Identify which cell holds the provided text, then report its (x, y) central coordinate. 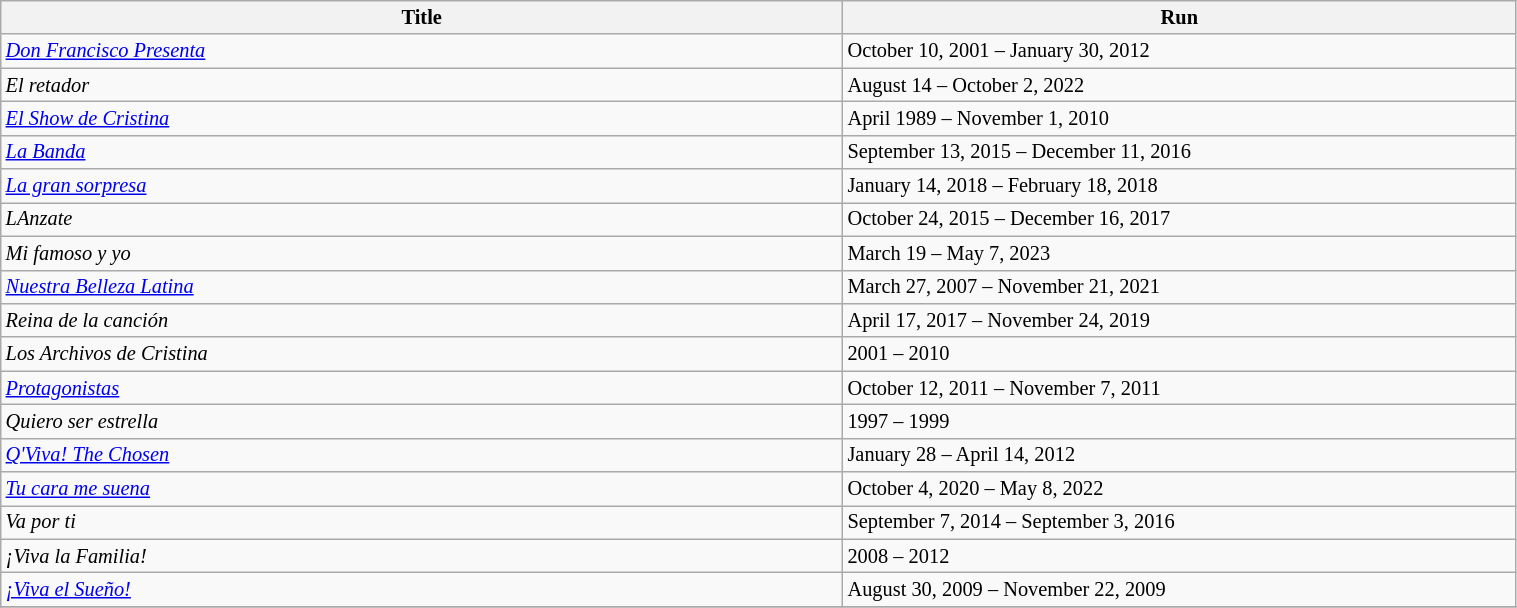
El Show de Cristina (422, 118)
2008 – 2012 (1180, 556)
Run (1180, 17)
El retador (422, 85)
October 4, 2020 – May 8, 2022 (1180, 489)
Quiero ser estrella (422, 421)
August 30, 2009 – November 22, 2009 (1180, 589)
Protagonistas (422, 388)
October 10, 2001 – January 30, 2012 (1180, 51)
March 19 – May 7, 2023 (1180, 253)
January 28 – April 14, 2012 (1180, 455)
Title (422, 17)
Nuestra Belleza Latina (422, 287)
La Banda (422, 152)
La gran sorpresa (422, 186)
2001 – 2010 (1180, 354)
¡Viva la Familia! (422, 556)
Reina de la canción (422, 320)
¡Viva el Sueño! (422, 589)
October 24, 2015 – December 16, 2017 (1180, 219)
January 14, 2018 – February 18, 2018 (1180, 186)
LAnzate (422, 219)
1997 – 1999 (1180, 421)
Don Francisco Presenta (422, 51)
March 27, 2007 – November 21, 2021 (1180, 287)
Mi famoso y yo (422, 253)
Los Archivos de Cristina (422, 354)
Va por ti (422, 522)
October 12, 2011 – November 7, 2011 (1180, 388)
April 17, 2017 – November 24, 2019 (1180, 320)
April 1989 – November 1, 2010 (1180, 118)
Tu cara me suena (422, 489)
August 14 – October 2, 2022 (1180, 85)
September 13, 2015 – December 11, 2016 (1180, 152)
September 7, 2014 – September 3, 2016 (1180, 522)
Q'Viva! The Chosen (422, 455)
